Detect which cell encompasses the target text, then output its [x, y] center coordinate. 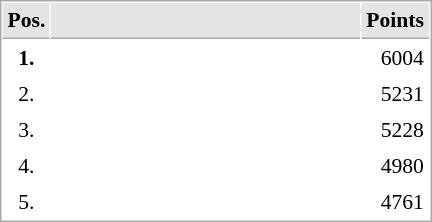
3. [26, 129]
2. [26, 93]
4. [26, 165]
5231 [396, 93]
1. [26, 57]
5228 [396, 129]
Points [396, 21]
5. [26, 201]
4761 [396, 201]
4980 [396, 165]
Pos. [26, 21]
6004 [396, 57]
